Provide the [x, y] coordinate of the cell's center where the given text is located.  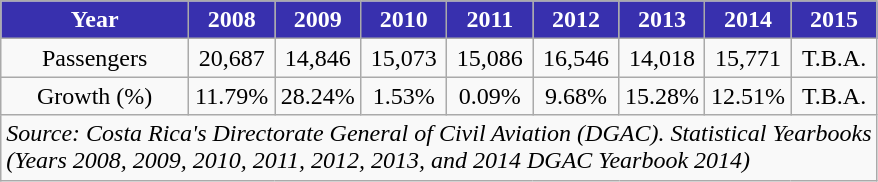
Growth (%) [95, 96]
12.51% [748, 96]
16,546 [576, 58]
15.28% [662, 96]
2014 [748, 20]
2008 [232, 20]
11.79% [232, 96]
28.24% [318, 96]
2012 [576, 20]
2015 [834, 20]
Year [95, 20]
14,846 [318, 58]
2013 [662, 20]
0.09% [490, 96]
1.53% [404, 96]
Passengers [95, 58]
9.68% [576, 96]
14,018 [662, 58]
15,771 [748, 58]
2011 [490, 20]
15,086 [490, 58]
15,073 [404, 58]
2010 [404, 20]
20,687 [232, 58]
2009 [318, 20]
